Locate the cell with the specified text and output its (X, Y) center coordinate. 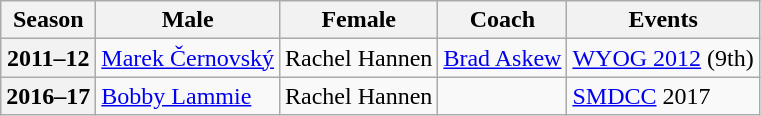
SMDCC 2017 (663, 96)
WYOG 2012 (9th) (663, 58)
2016–17 (48, 96)
Season (48, 20)
Bobby Lammie (188, 96)
2011–12 (48, 58)
Female (359, 20)
Male (188, 20)
Events (663, 20)
Brad Askew (502, 58)
Coach (502, 20)
Marek Černovský (188, 58)
